Determine the (x, y) coordinate at the center of the cell enclosing the given text.  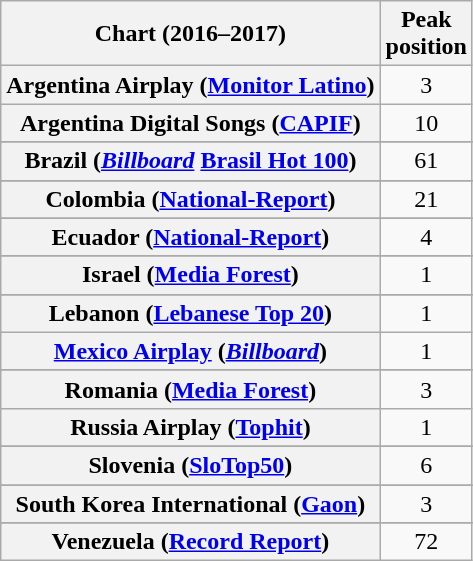
Peakposition (426, 34)
6 (426, 465)
Lebanon (Lebanese Top 20) (190, 313)
Argentina Digital Songs (CAPIF) (190, 123)
Ecuador (National-Report) (190, 237)
Slovenia (SloTop50) (190, 465)
10 (426, 123)
South Korea International (Gaon) (190, 503)
Mexico Airplay (Billboard) (190, 351)
Brazil (Billboard Brasil Hot 100) (190, 161)
Israel (Media Forest) (190, 275)
21 (426, 199)
Colombia (National-Report) (190, 199)
Venezuela (Record Report) (190, 542)
4 (426, 237)
Romania (Media Forest) (190, 389)
Russia Airplay (Tophit) (190, 427)
61 (426, 161)
Argentina Airplay (Monitor Latino) (190, 85)
72 (426, 542)
Chart (2016–2017) (190, 34)
